Provide the [x, y] coordinate of the cell's center where the given text is located.  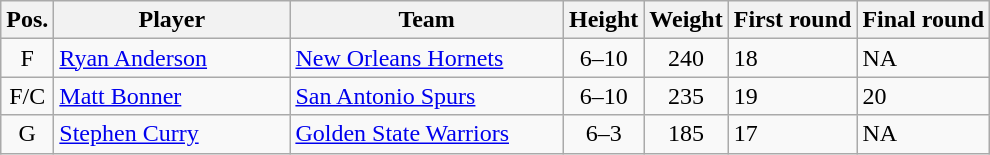
F [28, 58]
Ryan Anderson [172, 58]
18 [792, 58]
Team [427, 20]
Matt Bonner [172, 96]
F/C [28, 96]
Stephen Curry [172, 134]
Player [172, 20]
240 [686, 58]
6–3 [603, 134]
17 [792, 134]
Golden State Warriors [427, 134]
San Antonio Spurs [427, 96]
G [28, 134]
20 [924, 96]
235 [686, 96]
First round [792, 20]
Final round [924, 20]
New Orleans Hornets [427, 58]
19 [792, 96]
Pos. [28, 20]
185 [686, 134]
Height [603, 20]
Weight [686, 20]
